Detect which cell encompasses the target text, then output its (X, Y) center coordinate. 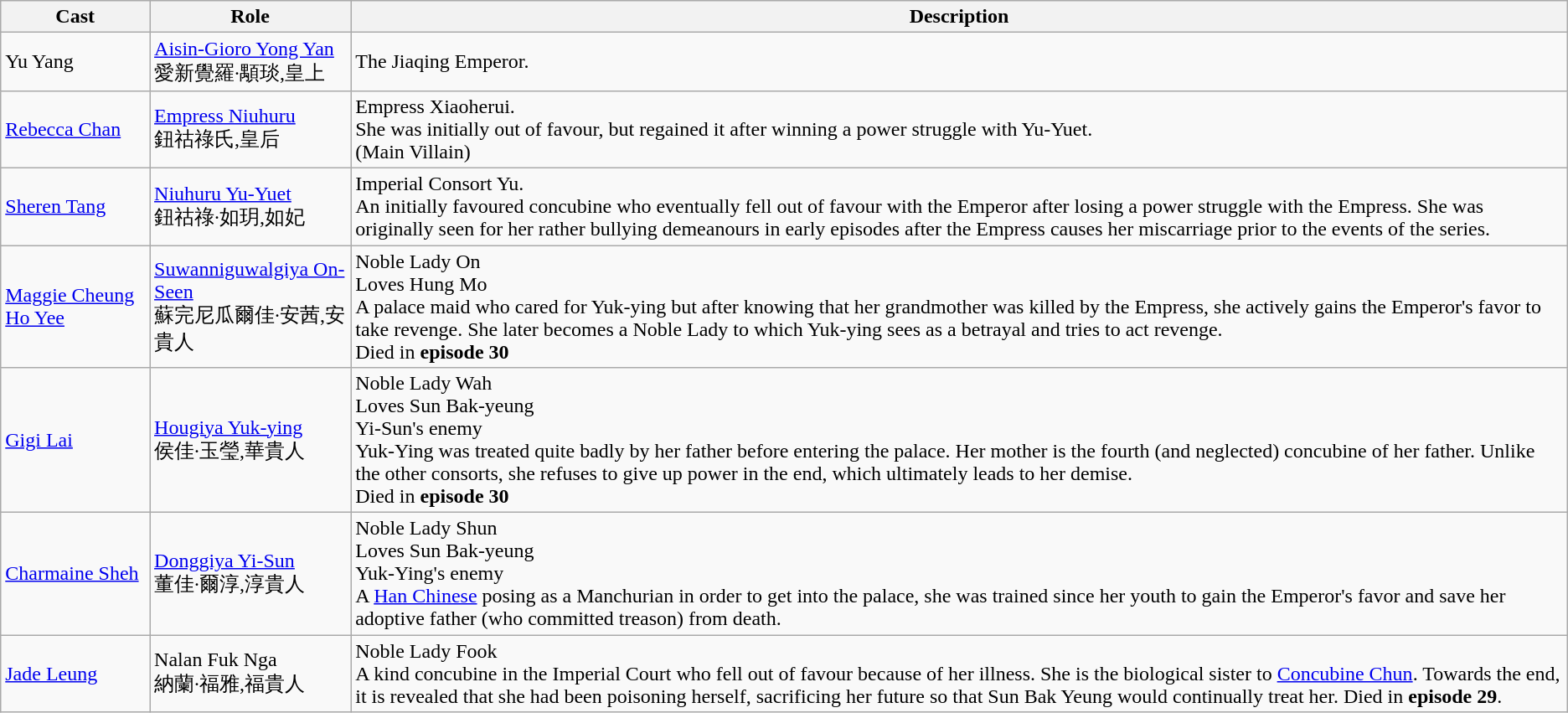
Hougiya Yuk-ying侯佳·玉瑩,華貴人 (250, 441)
Aisin-Gioro Yong Yan愛新覺羅·顒琰,皇上 (250, 62)
Empress Xiaoherui. She was initially out of favour, but regained it after winning a power struggle with Yu-Yuet.(Main Villain) (960, 129)
Description (960, 17)
Niuhuru Yu-Yuet鈕祜祿·如玥,如妃 (250, 206)
Donggiya Yi-Sun董佳·爾淳,淳貴人 (250, 574)
Role (250, 17)
Empress Niuhuru鈕祜祿氏,皇后 (250, 129)
Jade Leung (75, 674)
Suwanniguwalgiya On-Seen蘇完尼瓜爾佳·安茜,安貴人 (250, 306)
Charmaine Sheh (75, 574)
Sheren Tang (75, 206)
Nalan Fuk Nga納蘭·福雅,福貴人 (250, 674)
Cast (75, 17)
Gigi Lai (75, 441)
The Jiaqing Emperor. (960, 62)
Rebecca Chan (75, 129)
Yu Yang (75, 62)
Maggie Cheung Ho Yee (75, 306)
